Scan for the cell matching the given text and deliver its (X, Y) coordinate at center. 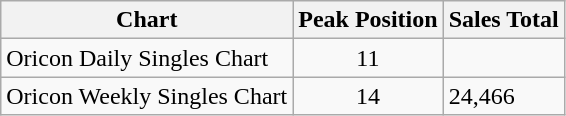
Oricon Daily Singles Chart (147, 58)
Oricon Weekly Singles Chart (147, 96)
11 (368, 58)
14 (368, 96)
Peak Position (368, 20)
Chart (147, 20)
Sales Total (504, 20)
24,466 (504, 96)
